Extract the (X, Y) coordinate from the center of the cell holding the provided text.  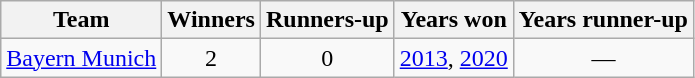
Winners (212, 20)
2 (212, 58)
0 (327, 58)
Bayern Munich (82, 58)
— (603, 58)
Years won (454, 20)
Years runner-up (603, 20)
2013, 2020 (454, 58)
Team (82, 20)
Runners-up (327, 20)
